Identify which cell holds the provided text, then report its (x, y) central coordinate. 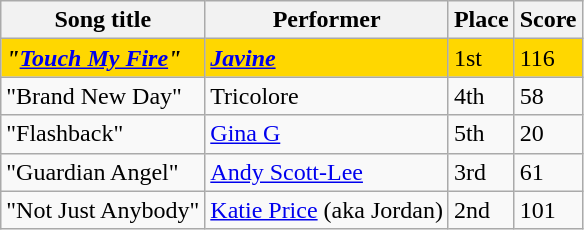
101 (548, 210)
Andy Scott-Lee (327, 172)
1st (481, 58)
Place (481, 20)
3rd (481, 172)
Katie Price (aka Jordan) (327, 210)
"Not Just Anybody" (103, 210)
"Guardian Angel" (103, 172)
Gina G (327, 134)
4th (481, 96)
61 (548, 172)
20 (548, 134)
Tricolore (327, 96)
"Flashback" (103, 134)
2nd (481, 210)
5th (481, 134)
58 (548, 96)
Performer (327, 20)
116 (548, 58)
Javine (327, 58)
Score (548, 20)
"Touch My Fire" (103, 58)
Song title (103, 20)
"Brand New Day" (103, 96)
